Determine the (x, y) coordinate at the center of the cell enclosing the given text.  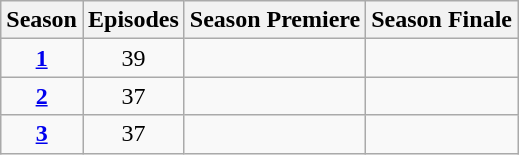
Season Premiere (274, 20)
2 (42, 96)
Episodes (133, 20)
1 (42, 58)
3 (42, 134)
Season Finale (442, 20)
39 (133, 58)
Season (42, 20)
